Provide the (X, Y) coordinate of the cell's center where the given text is located.  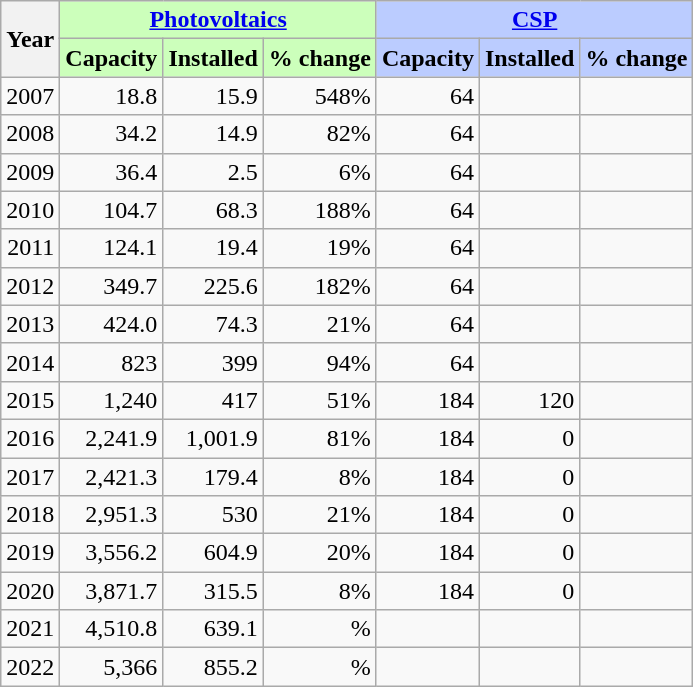
CSP (534, 20)
120 (529, 400)
82% (320, 134)
4,510.8 (112, 629)
2018 (30, 515)
68.3 (213, 210)
2008 (30, 134)
2013 (30, 324)
2012 (30, 286)
2022 (30, 667)
5,366 (112, 667)
823 (112, 362)
15.9 (213, 96)
3,556.2 (112, 553)
19.4 (213, 248)
94% (320, 362)
639.1 (213, 629)
124.1 (112, 248)
315.5 (213, 591)
179.4 (213, 477)
19% (320, 248)
1,240 (112, 400)
182% (320, 286)
417 (213, 400)
18.8 (112, 96)
349.7 (112, 286)
Photovoltaics (218, 20)
2010 (30, 210)
530 (213, 515)
2,421.3 (112, 477)
2.5 (213, 172)
2016 (30, 438)
2014 (30, 362)
34.2 (112, 134)
2009 (30, 172)
2020 (30, 591)
104.7 (112, 210)
14.9 (213, 134)
2,241.9 (112, 438)
855.2 (213, 667)
604.9 (213, 553)
2007 (30, 96)
3,871.7 (112, 591)
2,951.3 (112, 515)
2019 (30, 553)
2021 (30, 629)
188% (320, 210)
81% (320, 438)
548% (320, 96)
36.4 (112, 172)
1,001.9 (213, 438)
20% (320, 553)
2015 (30, 400)
74.3 (213, 324)
Year (30, 39)
2017 (30, 477)
2011 (30, 248)
399 (213, 362)
6% (320, 172)
225.6 (213, 286)
424.0 (112, 324)
51% (320, 400)
